Return (x, y) of the center of cell containing provided text 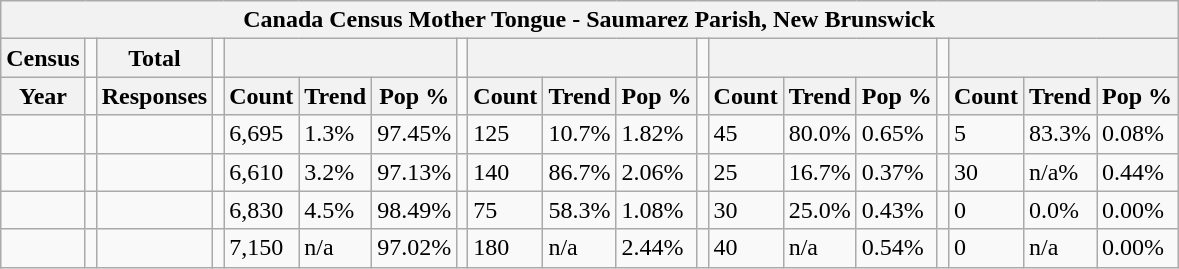
n/a% (1060, 172)
83.3% (1060, 134)
98.49% (414, 210)
1.3% (336, 134)
0.65% (896, 134)
86.7% (580, 172)
Total (154, 58)
25 (746, 172)
Canada Census Mother Tongue - Saumarez Parish, New Brunswick (590, 20)
2.44% (656, 248)
Year (43, 96)
40 (746, 248)
97.13% (414, 172)
7,150 (262, 248)
4.5% (336, 210)
0.43% (896, 210)
3.2% (336, 172)
2.06% (656, 172)
0.37% (896, 172)
1.08% (656, 210)
97.45% (414, 134)
140 (506, 172)
75 (506, 210)
0.0% (1060, 210)
125 (506, 134)
45 (746, 134)
Census (43, 58)
0.08% (1136, 134)
58.3% (580, 210)
0.44% (1136, 172)
6,830 (262, 210)
0.54% (896, 248)
80.0% (820, 134)
1.82% (656, 134)
16.7% (820, 172)
25.0% (820, 210)
5 (986, 134)
Responses (154, 96)
97.02% (414, 248)
6,695 (262, 134)
6,610 (262, 172)
10.7% (580, 134)
180 (506, 248)
